Return the (x, y) coordinate for the center point of the cell that contains the specified text.  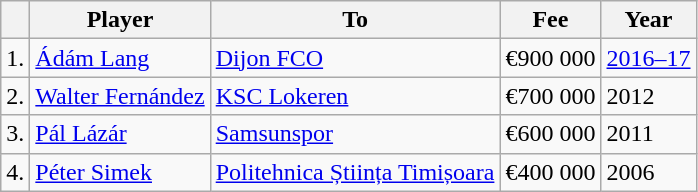
2016–17 (648, 58)
2. (16, 96)
€600 000 (550, 134)
1. (16, 58)
Péter Simek (120, 172)
Ádám Lang (120, 58)
2012 (648, 96)
Dijon FCO (355, 58)
2011 (648, 134)
Pál Lázár (120, 134)
2006 (648, 172)
Samsunspor (355, 134)
Year (648, 20)
€400 000 (550, 172)
€900 000 (550, 58)
Fee (550, 20)
4. (16, 172)
KSC Lokeren (355, 96)
3. (16, 134)
Walter Fernández (120, 96)
Politehnica Știința Timișoara (355, 172)
To (355, 20)
€700 000 (550, 96)
Player (120, 20)
